Search for the cell housing the specified text and yield its (X, Y) center coordinate. 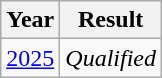
Result (111, 20)
Year (30, 20)
Qualified (111, 58)
2025 (30, 58)
